Locate the cell with the specified text and output its [X, Y] center coordinate. 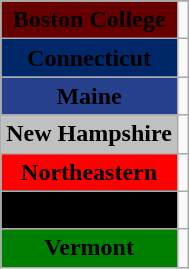
Providence [90, 210]
Maine [90, 96]
Vermont [90, 248]
New Hampshire [90, 134]
Boston College [90, 20]
Northeastern [90, 172]
Connecticut [90, 58]
